Capture the cell that displays the provided text and extract its (x, y) central coordinate. 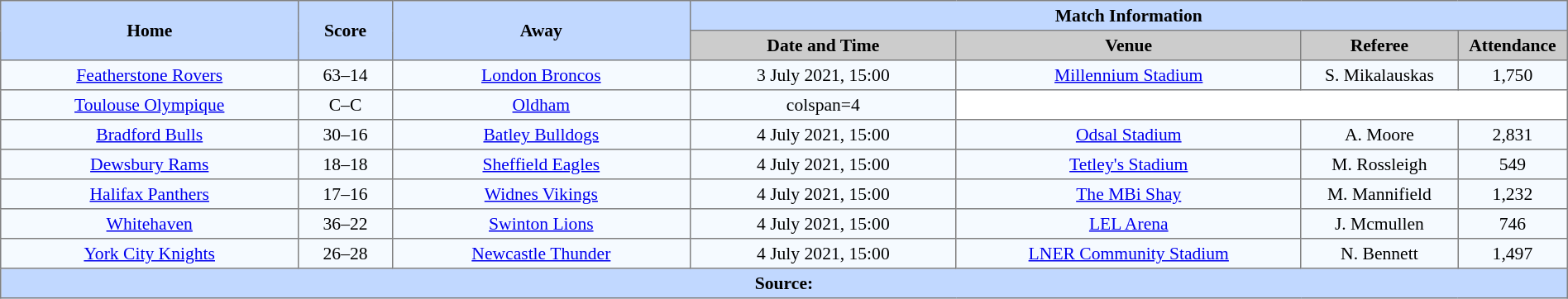
1,232 (1513, 194)
3 July 2021, 15:00 (823, 75)
J. Mcmullen (1379, 224)
LEL Arena (1128, 224)
2,831 (1513, 135)
London Broncos (541, 75)
1,750 (1513, 75)
Swinton Lions (541, 224)
26–28 (346, 254)
Millennium Stadium (1128, 75)
Source: (784, 283)
18–18 (346, 164)
30–16 (346, 135)
Away (541, 31)
C–C (346, 105)
Featherstone Rovers (150, 75)
York City Knights (150, 254)
S. Mikalauskas (1379, 75)
549 (1513, 164)
LNER Community Stadium (1128, 254)
Halifax Panthers (150, 194)
Match Information (1128, 16)
Sheffield Eagles (541, 164)
Bradford Bulls (150, 135)
Toulouse Olympique (150, 105)
M. Rossleigh (1379, 164)
A. Moore (1379, 135)
Whitehaven (150, 224)
36–22 (346, 224)
N. Bennett (1379, 254)
Referee (1379, 45)
colspan=4 (823, 105)
63–14 (346, 75)
Odsal Stadium (1128, 135)
Venue (1128, 45)
Widnes Vikings (541, 194)
The MBi Shay (1128, 194)
17–16 (346, 194)
Date and Time (823, 45)
M. Mannifield (1379, 194)
Batley Bulldogs (541, 135)
Oldham (541, 105)
Attendance (1513, 45)
746 (1513, 224)
Score (346, 31)
Dewsbury Rams (150, 164)
Newcastle Thunder (541, 254)
1,497 (1513, 254)
Tetley's Stadium (1128, 164)
Home (150, 31)
